Search for the cell housing the specified text and yield its [X, Y] center coordinate. 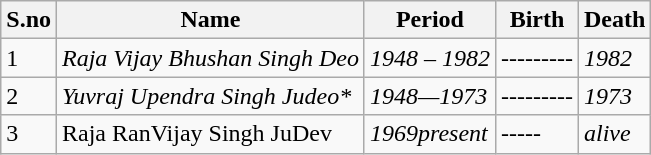
3 [29, 134]
1969present [430, 134]
1 [29, 58]
Period [430, 20]
2 [29, 96]
alive [614, 134]
1948 – 1982 [430, 58]
Yuvraj Upendra Singh Judeo* [211, 96]
Raja Vijay Bhushan Singh Deo [211, 58]
----- [536, 134]
1982 [614, 58]
1973 [614, 96]
1948—1973 [430, 96]
S.no [29, 20]
Name [211, 20]
Death [614, 20]
Birth [536, 20]
Raja RanVijay Singh JuDev [211, 134]
